Scan for the cell matching the given text and deliver its (X, Y) coordinate at center. 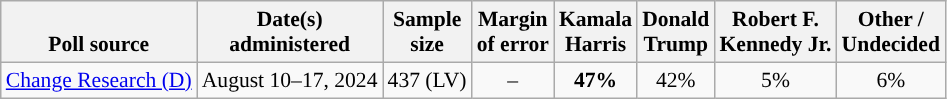
Robert F.Kennedy Jr. (775, 32)
42% (676, 80)
5% (775, 80)
KamalaHarris (596, 32)
Samplesize (428, 32)
Date(s)administered (290, 32)
Marginof error (513, 32)
Other /Undecided (891, 32)
DonaldTrump (676, 32)
– (513, 80)
Poll source (99, 32)
August 10–17, 2024 (290, 80)
6% (891, 80)
47% (596, 80)
Change Research (D) (99, 80)
437 (LV) (428, 80)
